Scan for the cell matching the given text and deliver its (x, y) coordinate at center. 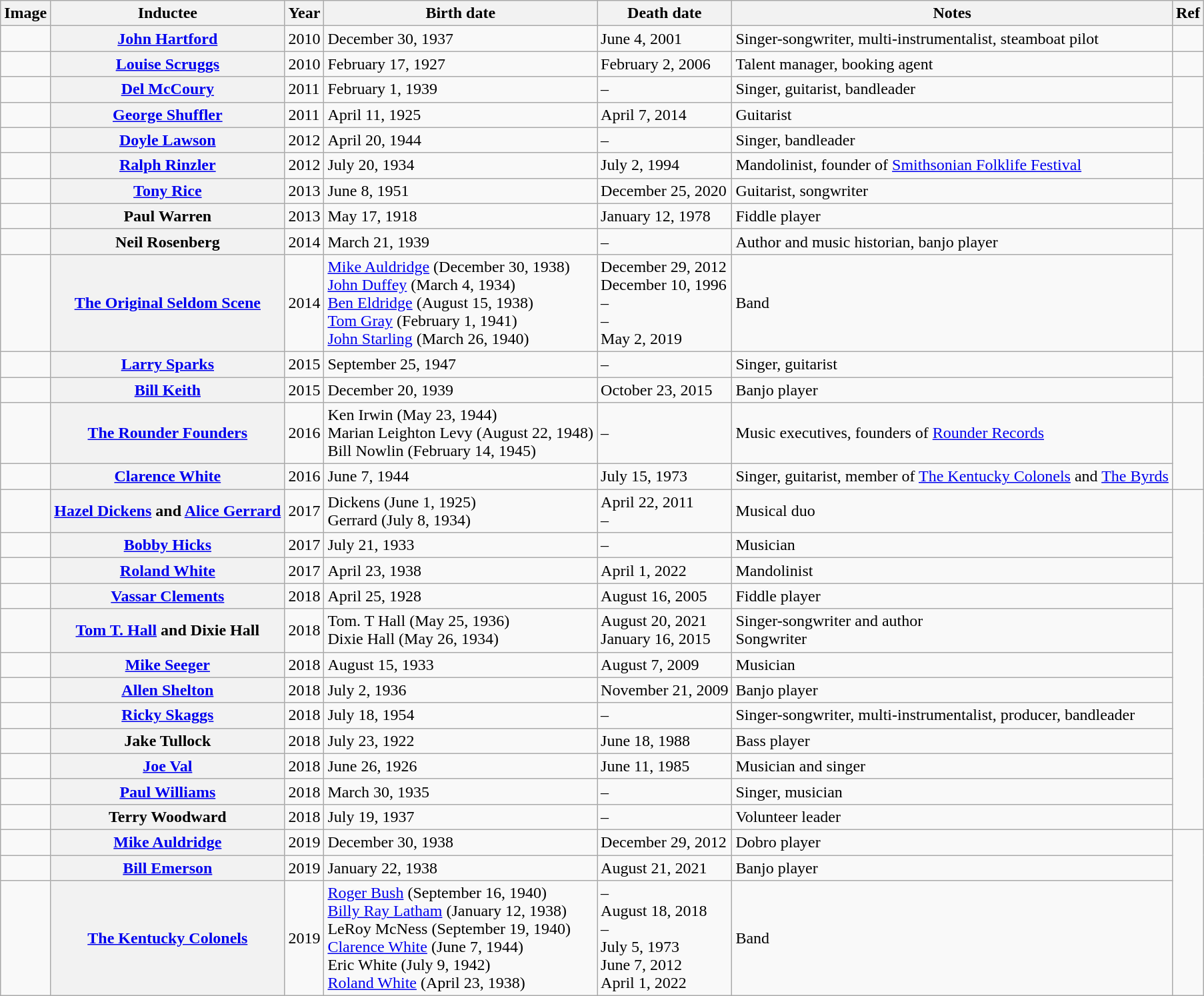
Larry Sparks (168, 364)
The Kentucky Colonels (168, 939)
Mandolinist, founder of Smithsonian Folklife Festival (952, 165)
Dobro player (952, 842)
Author and music historian, banjo player (952, 241)
February 17, 1927 (461, 64)
Ref (1188, 13)
Singer, bandleader (952, 140)
December 29, 2012 December 10, 1996 – – May 2, 2019 (665, 303)
June 18, 1988 (665, 741)
June 26, 1926 (461, 766)
Paul Warren (168, 216)
Musical duo (952, 511)
October 23, 2015 (665, 390)
April 23, 1938 (461, 571)
Inductee (168, 13)
Singer-songwriter and author Songwriter (952, 631)
Singer, guitarist, member of The Kentucky Colonels and The Byrds (952, 477)
Terry Woodward (168, 817)
John Hartford (168, 39)
Roland White (168, 571)
Singer-songwriter, multi-instrumentalist, producer, bandleader (952, 715)
July 15, 1973 (665, 477)
April 11, 1925 (461, 115)
Paul Williams (168, 791)
August 7, 2009 (665, 665)
March 21, 1939 (461, 241)
Jake Tullock (168, 741)
June 4, 2001 (665, 39)
Guitarist (952, 115)
May 17, 1918 (461, 216)
Talent manager, booking agent (952, 64)
Volunteer leader (952, 817)
Guitarist, songwriter (952, 191)
Ken Irwin (May 23, 1944) Marian Leighton Levy (August 22, 1948) Bill Nowlin (February 14, 1945) (461, 433)
The Rounder Founders (168, 433)
Mike Seeger (168, 665)
June 8, 1951 (461, 191)
February 2, 2006 (665, 64)
April 25, 1928 (461, 596)
August 16, 2005 (665, 596)
Musician and singer (952, 766)
March 30, 1935 (461, 791)
December 29, 2012 (665, 842)
George Shuffler (168, 115)
The Original Seldom Scene (168, 303)
Tom T. Hall and Dixie Hall (168, 631)
Tony Rice (168, 191)
April 22, 2011 – (665, 511)
Mike Auldridge (168, 842)
July 2, 1994 (665, 165)
Singer, musician (952, 791)
July 21, 1933 (461, 545)
Birth date (461, 13)
Bill Emerson (168, 867)
August 21, 2021 (665, 867)
July 19, 1937 (461, 817)
Del McCoury (168, 89)
Singer, guitarist (952, 364)
January 22, 1938 (461, 867)
December 30, 1938 (461, 842)
August 20, 2021 January 16, 2015 (665, 631)
– August 18, 2018 – July 5, 1973 June 7, 2012 April 1, 2022 (665, 939)
August 15, 1933 (461, 665)
April 1, 2022 (665, 571)
Bobby Hicks (168, 545)
December 20, 1939 (461, 390)
Vassar Clements (168, 596)
Joe Val (168, 766)
July 2, 1936 (461, 690)
Ralph Rinzler (168, 165)
December 25, 2020 (665, 191)
January 12, 1978 (665, 216)
June 11, 1985 (665, 766)
Ricky Skaggs (168, 715)
Allen Shelton (168, 690)
Mandolinist (952, 571)
Image (25, 13)
July 18, 1954 (461, 715)
Singer-songwriter, multi-instrumentalist, steamboat pilot (952, 39)
Notes (952, 13)
Dickens (June 1, 1925) Gerrard (July 8, 1934) (461, 511)
November 21, 2009 (665, 690)
Music executives, founders of Rounder Records (952, 433)
July 23, 1922 (461, 741)
Doyle Lawson (168, 140)
Bass player (952, 741)
September 25, 1947 (461, 364)
Tom. T Hall (May 25, 1936) Dixie Hall (May 26, 1934) (461, 631)
April 7, 2014 (665, 115)
April 20, 1944 (461, 140)
Neil Rosenberg (168, 241)
July 20, 1934 (461, 165)
Singer, guitarist, bandleader (952, 89)
Bill Keith (168, 390)
Year (304, 13)
June 7, 1944 (461, 477)
Death date (665, 13)
Clarence White (168, 477)
Louise Scruggs (168, 64)
December 30, 1937 (461, 39)
Hazel Dickens and Alice Gerrard (168, 511)
February 1, 1939 (461, 89)
